Locate the cell with the specified text and output its (x, y) center coordinate. 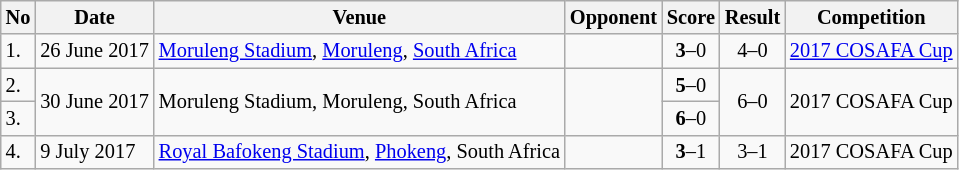
3. (18, 118)
9 July 2017 (94, 152)
Result (752, 17)
30 June 2017 (94, 102)
1. (18, 51)
2. (18, 85)
5–0 (691, 85)
Opponent (614, 17)
3–0 (691, 51)
Score (691, 17)
Date (94, 17)
Competition (871, 17)
4. (18, 152)
26 June 2017 (94, 51)
Royal Bafokeng Stadium, Phokeng, South Africa (360, 152)
4–0 (752, 51)
Venue (360, 17)
No (18, 17)
